Locate the cell with the specified text and output its [x, y] center coordinate. 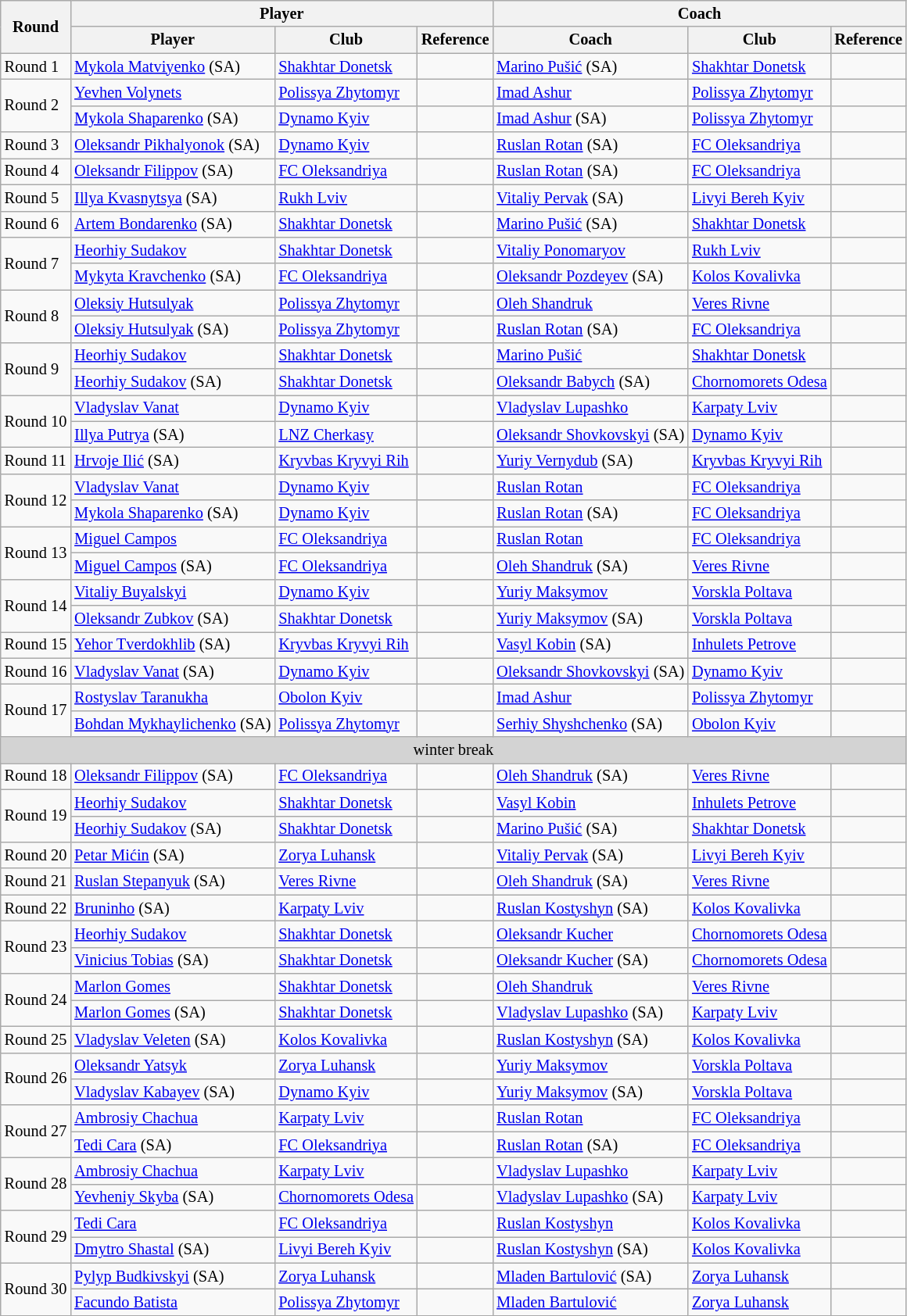
Round 5 [36, 198]
Dmytro Shastal (SA) [172, 1250]
Illya Kvasnytsya (SA) [172, 198]
Facundo Batista [172, 1303]
Oleksandr Kucher [590, 934]
Round 19 [36, 816]
Round 4 [36, 171]
Oleksandr Kucher (SA) [590, 960]
Round 6 [36, 224]
Ruslan Stepanyuk (SA) [172, 882]
Oleksandr Pozdeyev (SA) [590, 277]
Vinicius Tobias (SA) [172, 960]
Round 29 [36, 1236]
Marlon Gomes (SA) [172, 1013]
Tedi Cara [172, 1224]
Oleksandr Pikhalyonok (SA) [172, 145]
Round 11 [36, 460]
Tedi Cara (SA) [172, 1145]
Yevhen Volynets [172, 92]
Round 13 [36, 552]
Round 7 [36, 263]
winter break [453, 750]
Yuriy Vernydub (SA) [590, 460]
Vladyslav Vanat (SA) [172, 671]
Oleksandr Zubkov (SA) [172, 618]
Round 20 [36, 855]
Yehor Tverdokhlib (SA) [172, 645]
Illya Putrya (SA) [172, 434]
Vladyslav Veleten (SA) [172, 1039]
Petar Mićin (SA) [172, 855]
Round 22 [36, 908]
Round 17 [36, 710]
Oleksiy Hutsulyak (SA) [172, 329]
Round 21 [36, 882]
Mladen Bartulović (SA) [590, 1276]
Round 15 [36, 645]
Mykyta Kravchenko (SA) [172, 277]
Round 27 [36, 1132]
Round 28 [36, 1183]
Pylyp Budkivskyi (SA) [172, 1276]
Round 8 [36, 316]
Vasyl Kobin (SA) [590, 645]
Round 23 [36, 947]
Round 26 [36, 1078]
Hrvoje Ilić (SA) [172, 460]
Marino Pušić [590, 356]
Bruninho (SA) [172, 908]
Yevheniy Skyba (SA) [172, 1197]
Round 24 [36, 1000]
Miguel Campos (SA) [172, 566]
Round 25 [36, 1039]
Bohdan Mykhaylichenko (SA) [172, 724]
Miguel Campos [172, 539]
Round 3 [36, 145]
Round 1 [36, 66]
Serhiy Shyshchenko (SA) [590, 724]
Round 18 [36, 776]
Mykola Matviyenko (SA) [172, 66]
Round 16 [36, 671]
Ruslan Kostyshyn [590, 1224]
Round 9 [36, 369]
Round 12 [36, 500]
Artem Bondarenko (SA) [172, 224]
LNZ Cherkasy [346, 434]
Vitaliy Ponomaryov [590, 250]
Mladen Bartulović [590, 1303]
Marlon Gomes [172, 987]
Oleksandr Yatsyk [172, 1066]
Round 30 [36, 1289]
Rostyslav Taranukha [172, 697]
Round 10 [36, 420]
Round [36, 27]
Oleksiy Hutsulyak [172, 303]
Round 14 [36, 605]
Imad Ashur (SA) [590, 119]
Vladyslav Kabayev (SA) [172, 1092]
Round 2 [36, 105]
Vitaliy Buyalskyi [172, 592]
Vasyl Kobin [590, 803]
Oleksandr Babych (SA) [590, 382]
